Provide the (x, y) coordinate of the cell's center where the given text is located.  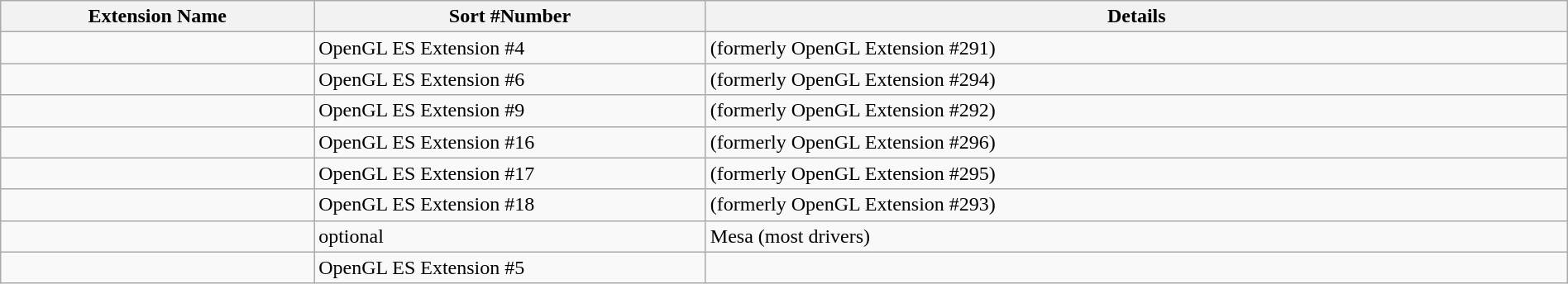
(formerly OpenGL Extension #295) (1136, 173)
Mesa (most drivers) (1136, 236)
(formerly OpenGL Extension #294) (1136, 79)
OpenGL ES Extension #5 (510, 267)
(formerly OpenGL Extension #293) (1136, 205)
optional (510, 236)
OpenGL ES Extension #16 (510, 142)
Extension Name (157, 17)
OpenGL ES Extension #6 (510, 79)
Details (1136, 17)
Sort #Number (510, 17)
(formerly OpenGL Extension #292) (1136, 111)
OpenGL ES Extension #9 (510, 111)
(formerly OpenGL Extension #291) (1136, 48)
OpenGL ES Extension #4 (510, 48)
(formerly OpenGL Extension #296) (1136, 142)
OpenGL ES Extension #17 (510, 173)
OpenGL ES Extension #18 (510, 205)
